Output the [X, Y] coordinate of the center of the cell containing the given text.  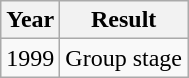
1999 [30, 58]
Year [30, 20]
Group stage [124, 58]
Result [124, 20]
